Return the (X, Y) coordinate for the center point of the cell that contains the specified text.  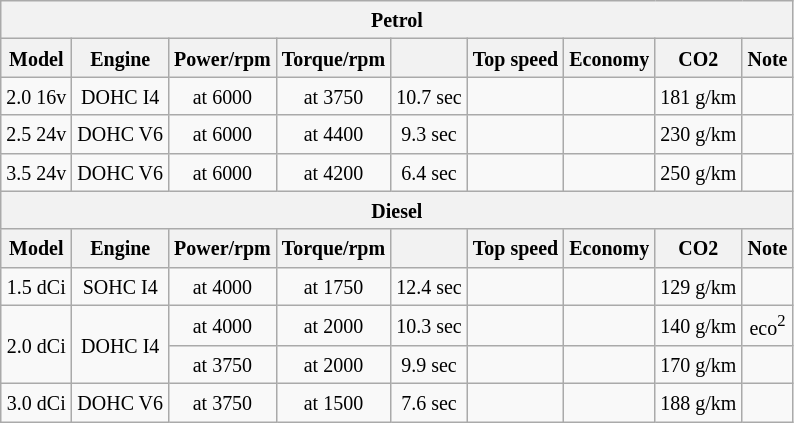
SOHC I4 (120, 286)
at 4200 (333, 172)
6.4 sec (430, 172)
at 4400 (333, 134)
2.0 16v (36, 96)
250 g/km (698, 172)
3.5 24v (36, 172)
230 g/km (698, 134)
9.9 sec (430, 364)
3.0 dCi (36, 403)
at 1750 (333, 286)
12.4 sec (430, 286)
2.5 24v (36, 134)
7.6 sec (430, 403)
170 g/km (698, 364)
129 g/km (698, 286)
9.3 sec (430, 134)
10.3 sec (430, 325)
at 1500 (333, 403)
188 g/km (698, 403)
Diesel (397, 210)
10.7 sec (430, 96)
181 g/km (698, 96)
Petrol (397, 20)
eco2 (768, 325)
1.5 dCi (36, 286)
2.0 dCi (36, 344)
140 g/km (698, 325)
